For the text-containing cell, return its midpoint in [X, Y] coordinate format. 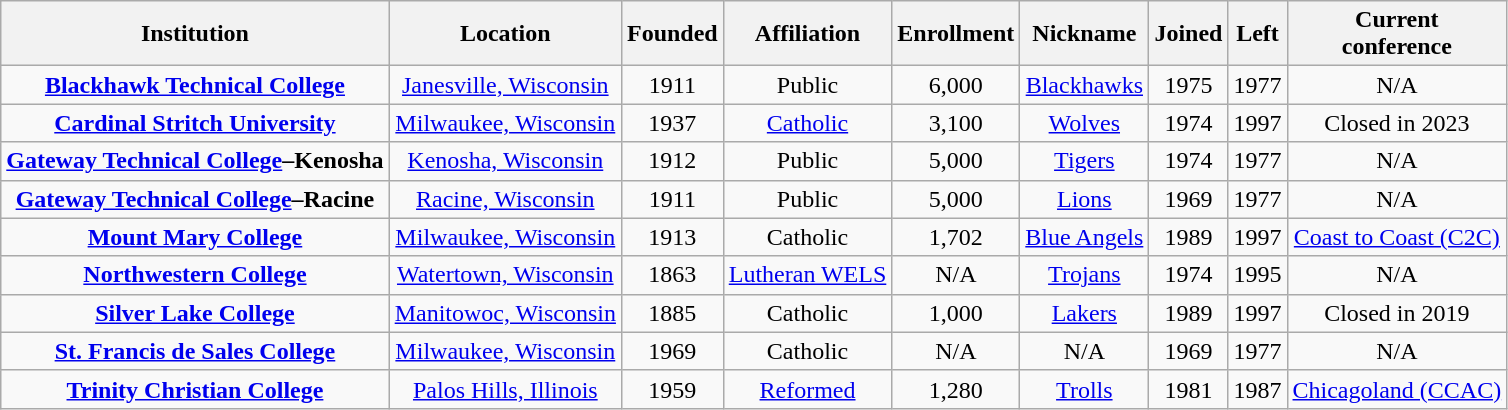
Watertown, Wisconsin [505, 275]
1863 [672, 275]
1995 [1258, 275]
6,000 [956, 85]
Mount Mary College [195, 237]
1959 [672, 389]
1937 [672, 123]
Chicagoland (CCAC) [1397, 389]
Closed in 2023 [1397, 123]
Lutheran WELS [808, 275]
1,000 [956, 313]
Currentconference [1397, 34]
Trinity Christian College [195, 389]
St. Francis de Sales College [195, 351]
Institution [195, 34]
Gateway Technical College–Kenosha [195, 161]
Lions [1084, 199]
Coast to Coast (C2C) [1397, 237]
Tigers [1084, 161]
Nickname [1084, 34]
Trolls [1084, 389]
Blackhawks [1084, 85]
Wolves [1084, 123]
Location [505, 34]
Reformed [808, 389]
1913 [672, 237]
1,702 [956, 237]
Left [1258, 34]
1,280 [956, 389]
Trojans [1084, 275]
1885 [672, 313]
Northwestern College [195, 275]
3,100 [956, 123]
Closed in 2019 [1397, 313]
Blue Angels [1084, 237]
Affiliation [808, 34]
Enrollment [956, 34]
Blackhawk Technical College [195, 85]
1987 [1258, 389]
Kenosha, Wisconsin [505, 161]
Silver Lake College [195, 313]
Janesville, Wisconsin [505, 85]
Cardinal Stritch University [195, 123]
Racine, Wisconsin [505, 199]
1981 [1188, 389]
Joined [1188, 34]
Gateway Technical College–Racine [195, 199]
Palos Hills, Illinois [505, 389]
Lakers [1084, 313]
Manitowoc, Wisconsin [505, 313]
Founded [672, 34]
1912 [672, 161]
1975 [1188, 85]
